Capture the cell that displays the provided text and extract its [X, Y] central coordinate. 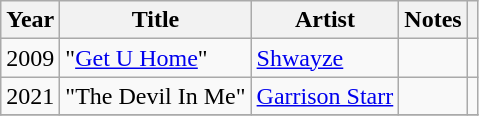
2009 [30, 58]
Notes [433, 20]
2021 [30, 96]
Title [156, 20]
"The Devil In Me" [156, 96]
Year [30, 20]
Garrison Starr [325, 96]
Artist [325, 20]
Shwayze [325, 58]
"Get U Home" [156, 58]
